Locate the cell with the specified text and output its (X, Y) center coordinate. 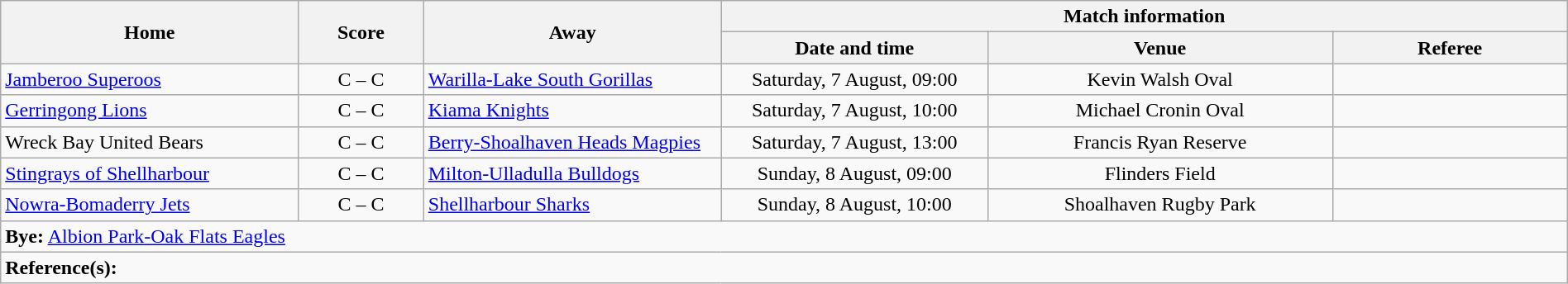
Away (572, 32)
Match information (1145, 17)
Venue (1159, 48)
Milton-Ulladulla Bulldogs (572, 173)
Bye: Albion Park-Oak Flats Eagles (784, 236)
Berry-Shoalhaven Heads Magpies (572, 142)
Sunday, 8 August, 09:00 (854, 173)
Nowra-Bomaderry Jets (150, 205)
Reference(s): (784, 267)
Warilla-Lake South Gorillas (572, 79)
Wreck Bay United Bears (150, 142)
Referee (1450, 48)
Jamberoo Superoos (150, 79)
Flinders Field (1159, 173)
Saturday, 7 August, 09:00 (854, 79)
Stingrays of Shellharbour (150, 173)
Gerringong Lions (150, 111)
Saturday, 7 August, 10:00 (854, 111)
Shoalhaven Rugby Park (1159, 205)
Score (361, 32)
Kiama Knights (572, 111)
Francis Ryan Reserve (1159, 142)
Saturday, 7 August, 13:00 (854, 142)
Shellharbour Sharks (572, 205)
Sunday, 8 August, 10:00 (854, 205)
Home (150, 32)
Date and time (854, 48)
Michael Cronin Oval (1159, 111)
Kevin Walsh Oval (1159, 79)
